Capture the cell that displays the provided text and extract its (X, Y) central coordinate. 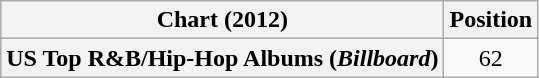
Position (491, 20)
Chart (2012) (222, 20)
62 (491, 58)
US Top R&B/Hip-Hop Albums (Billboard) (222, 58)
